Provide the [X, Y] coordinate of the cell's center where the given text is located.  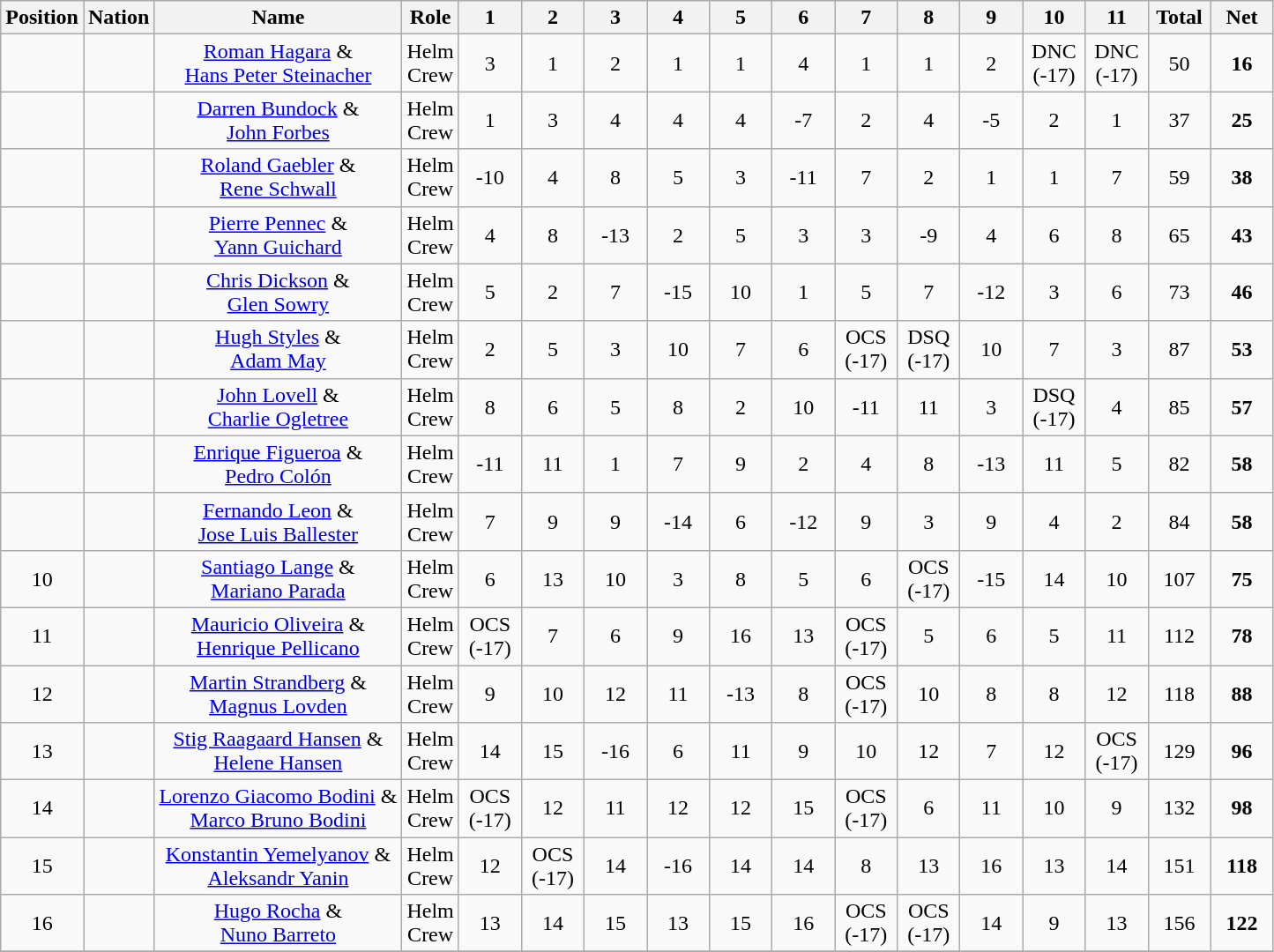
46 [1241, 293]
87 [1180, 349]
156 [1180, 924]
107 [1180, 578]
John Lovell & Charlie Ogletree [279, 407]
84 [1180, 522]
Chris Dickson & Glen Sowry [279, 293]
37 [1180, 120]
53 [1241, 349]
Roman Hagara & Hans Peter Steinacher [279, 63]
Martin Strandberg & Magnus Lovden [279, 693]
122 [1241, 924]
-14 [679, 522]
Pierre Pennec & Yann Guichard [279, 234]
73 [1180, 293]
-5 [991, 120]
25 [1241, 120]
-9 [929, 234]
-7 [804, 120]
65 [1180, 234]
59 [1180, 178]
132 [1180, 809]
Konstantin Yemelyanov & Aleksandr Yanin [279, 866]
85 [1180, 407]
50 [1180, 63]
-10 [490, 178]
112 [1180, 636]
75 [1241, 578]
Stig Raagaard Hansen & Helene Hansen [279, 751]
Total [1180, 18]
82 [1180, 464]
Hugo Rocha & Nuno Barreto [279, 924]
Net [1241, 18]
43 [1241, 234]
Nation [118, 18]
Position [42, 18]
Darren Bundock & John Forbes [279, 120]
Roland Gaebler & Rene Schwall [279, 178]
Role [430, 18]
38 [1241, 178]
57 [1241, 407]
129 [1180, 751]
Enrique Figueroa & Pedro Colón [279, 464]
98 [1241, 809]
Santiago Lange & Mariano Parada [279, 578]
78 [1241, 636]
Name [279, 18]
Lorenzo Giacomo Bodini & Marco Bruno Bodini [279, 809]
96 [1241, 751]
88 [1241, 693]
Fernando Leon & Jose Luis Ballester [279, 522]
Mauricio Oliveira & Henrique Pellicano [279, 636]
Hugh Styles & Adam May [279, 349]
151 [1180, 866]
